Pinpoint the cell where the given text exists, returning its (x, y) midpoint coordinate. 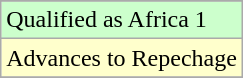
Qualified as Africa 1 (122, 20)
Advances to Repechage (122, 58)
